Determine the [X, Y] coordinate at the center of the cell enclosing the given text.  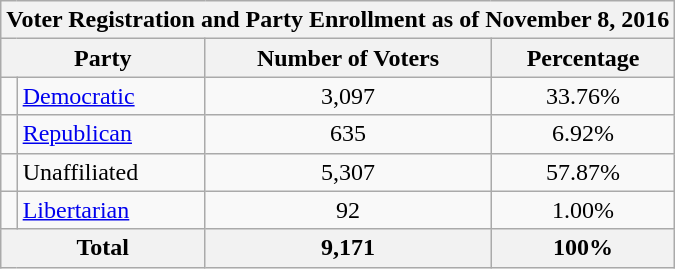
Libertarian [111, 210]
635 [348, 134]
6.92% [583, 134]
9,171 [348, 248]
1.00% [583, 210]
100% [583, 248]
57.87% [583, 172]
Democratic [111, 96]
33.76% [583, 96]
Voter Registration and Party Enrollment as of November 8, 2016 [338, 20]
Percentage [583, 58]
Number of Voters [348, 58]
3,097 [348, 96]
Party [103, 58]
Total [103, 248]
Unaffiliated [111, 172]
Republican [111, 134]
5,307 [348, 172]
92 [348, 210]
